Return the (X, Y) coordinate for the center point of the cell that contains the specified text.  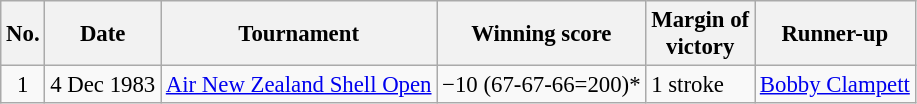
Air New Zealand Shell Open (298, 85)
Date (103, 34)
1 stroke (700, 85)
1 (23, 85)
Bobby Clampett (836, 85)
Tournament (298, 34)
−10 (67-67-66=200)* (542, 85)
Winning score (542, 34)
Margin ofvictory (700, 34)
Runner-up (836, 34)
4 Dec 1983 (103, 85)
No. (23, 34)
